Provide the (x, y) coordinate of the cell's center where the given text is located.  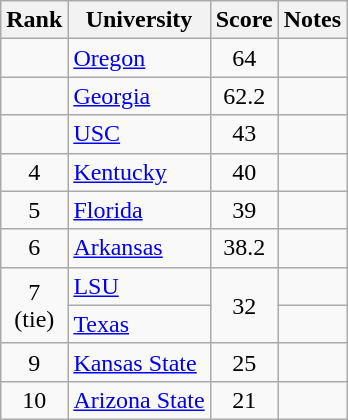
Kansas State (139, 362)
Arkansas (139, 248)
38.2 (244, 248)
21 (244, 400)
Score (244, 20)
Arizona State (139, 400)
25 (244, 362)
6 (34, 248)
Notes (312, 20)
10 (34, 400)
USC (139, 134)
LSU (139, 286)
4 (34, 172)
9 (34, 362)
43 (244, 134)
5 (34, 210)
Texas (139, 324)
Kentucky (139, 172)
Oregon (139, 58)
32 (244, 305)
39 (244, 210)
Florida (139, 210)
Georgia (139, 96)
7(tie) (34, 305)
University (139, 20)
40 (244, 172)
Rank (34, 20)
64 (244, 58)
62.2 (244, 96)
